Scan for the cell matching the given text and deliver its (X, Y) coordinate at center. 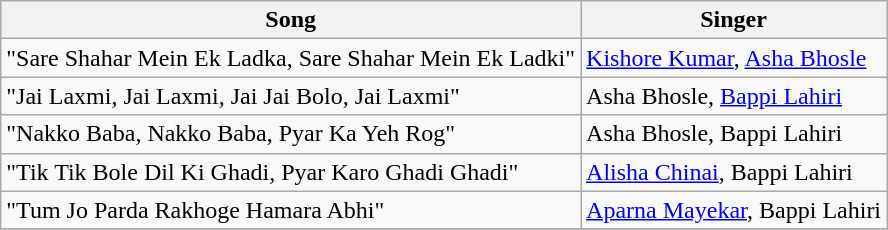
"Sare Shahar Mein Ek Ladka, Sare Shahar Mein Ek Ladki" (291, 58)
"Nakko Baba, Nakko Baba, Pyar Ka Yeh Rog" (291, 134)
Aparna Mayekar, Bappi Lahiri (734, 210)
Song (291, 20)
Kishore Kumar, Asha Bhosle (734, 58)
"Tum Jo Parda Rakhoge Hamara Abhi" (291, 210)
"Tik Tik Bole Dil Ki Ghadi, Pyar Karo Ghadi Ghadi" (291, 172)
Alisha Chinai, Bappi Lahiri (734, 172)
Singer (734, 20)
"Jai Laxmi, Jai Laxmi, Jai Jai Bolo, Jai Laxmi" (291, 96)
